Determine the (x, y) coordinate at the center of the cell enclosing the given text.  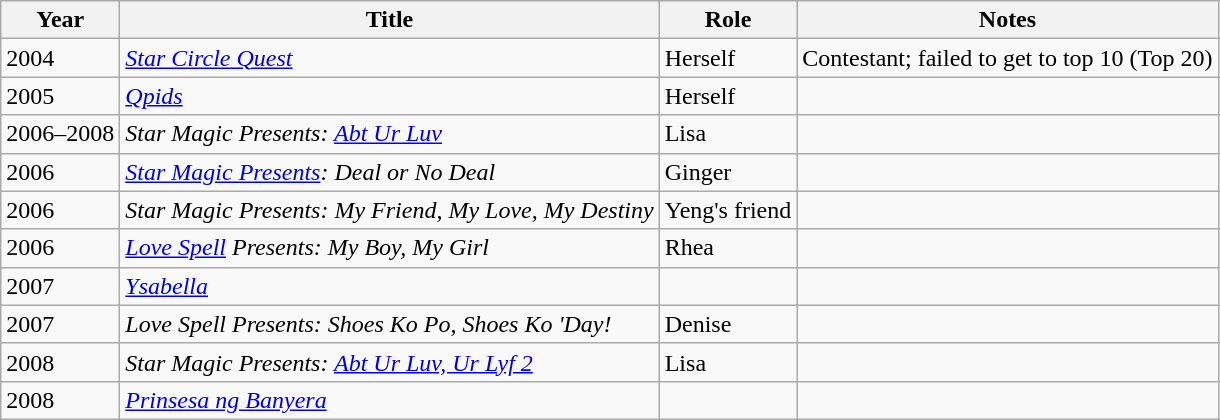
Denise (728, 324)
Rhea (728, 248)
Star Magic Presents: Abt Ur Luv (390, 134)
Year (60, 20)
Prinsesa ng Banyera (390, 400)
Ysabella (390, 286)
Title (390, 20)
Love Spell Presents: My Boy, My Girl (390, 248)
Role (728, 20)
Ginger (728, 172)
2005 (60, 96)
Notes (1008, 20)
Contestant; failed to get to top 10 (Top 20) (1008, 58)
Star Magic Presents: Abt Ur Luv, Ur Lyf 2 (390, 362)
Star Magic Presents: My Friend, My Love, My Destiny (390, 210)
2006–2008 (60, 134)
Love Spell Presents: Shoes Ko Po, Shoes Ko 'Day! (390, 324)
Star Circle Quest (390, 58)
Yeng's friend (728, 210)
Qpids (390, 96)
Star Magic Presents: Deal or No Deal (390, 172)
2004 (60, 58)
